Pinpoint the cell where the given text exists, returning its [X, Y] midpoint coordinate. 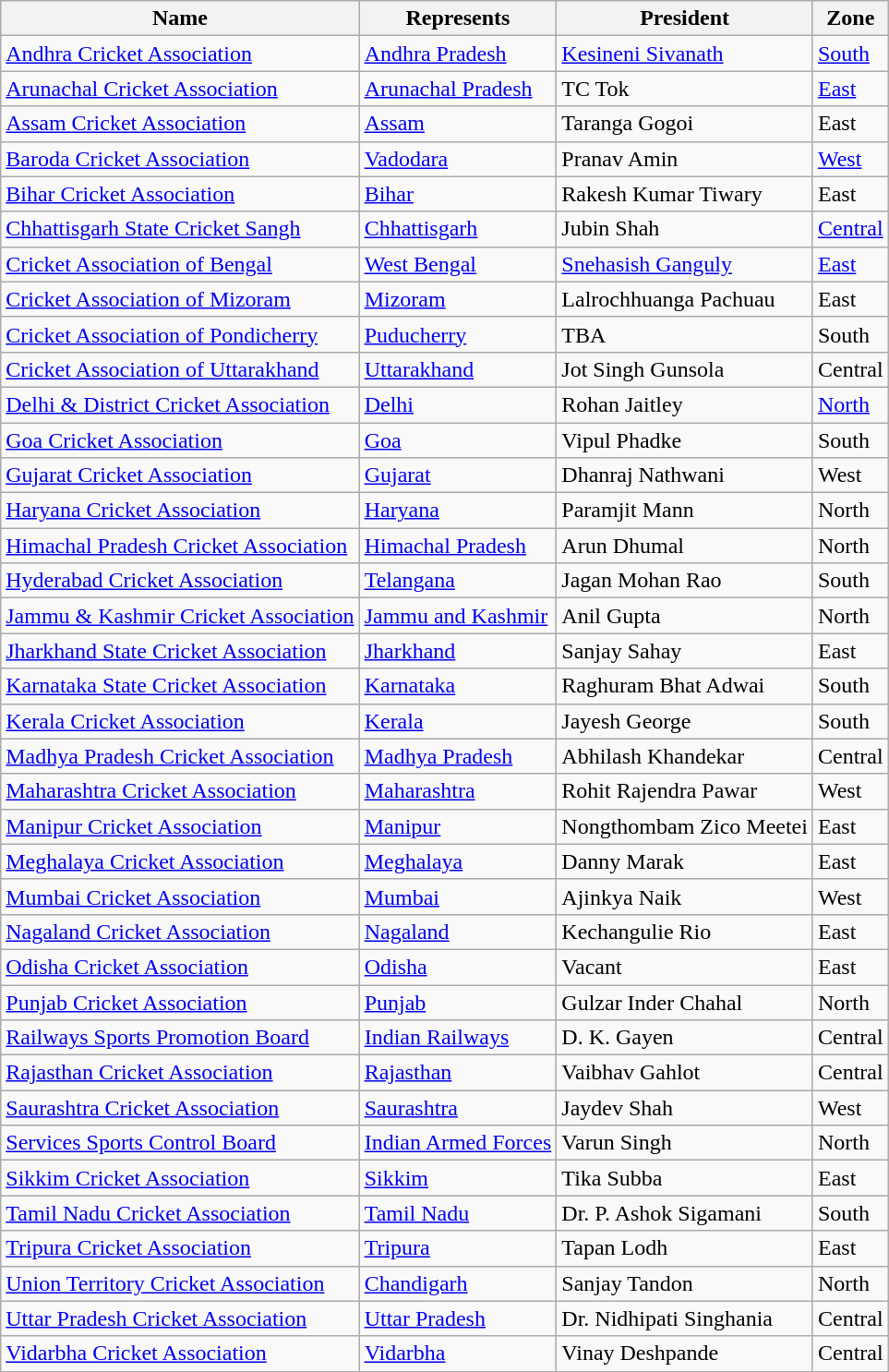
Name [180, 18]
Andhra Pradesh [458, 54]
Railways Sports Promotion Board [180, 1038]
Taranga Gogoi [685, 124]
Rajasthan Cricket Association [180, 1073]
Puducherry [458, 334]
Nagaland [458, 932]
Kerala [458, 721]
Bihar [458, 194]
Delhi & District Cricket Association [180, 404]
Varun Singh [685, 1143]
Mumbai Cricket Association [180, 897]
Madhya Pradesh Cricket Association [180, 756]
Paramjit Mann [685, 511]
Jagan Mohan Rao [685, 581]
Sikkim [458, 1178]
Sanjay Sahay [685, 651]
Mumbai [458, 897]
Gujarat Cricket Association [180, 475]
Telangana [458, 581]
Cricket Association of Uttarakhand [180, 369]
Uttar Pradesh Cricket Association [180, 1318]
Nongthombam Zico Meetei [685, 826]
Gujarat [458, 475]
President [685, 18]
Cricket Association of Pondicherry [180, 334]
Vipul Phadke [685, 440]
Manipur [458, 826]
Raghuram Bhat Adwai [685, 686]
Punjab [458, 1002]
Baroda Cricket Association [180, 159]
Jayesh George [685, 721]
Manipur Cricket Association [180, 826]
Abhilash Khandekar [685, 756]
Goa Cricket Association [180, 440]
Dhanraj Nathwani [685, 475]
Indian Railways [458, 1038]
Kechangulie Rio [685, 932]
Dr. Nidhipati Singhania [685, 1318]
Assam [458, 124]
Kerala Cricket Association [180, 721]
Rohit Rajendra Pawar [685, 791]
Rohan Jaitley [685, 404]
Pranav Amin [685, 159]
Meghalaya Cricket Association [180, 861]
Andhra Cricket Association [180, 54]
Danny Marak [685, 861]
Uttarakhand [458, 369]
TC Tok [685, 89]
Cricket Association of Bengal [180, 264]
Delhi [458, 404]
Jot Singh Gunsola [685, 369]
Haryana Cricket Association [180, 511]
Tamil Nadu Cricket Association [180, 1213]
Nagaland Cricket Association [180, 932]
Lalrochhuanga Pachuau [685, 299]
Arunachal Cricket Association [180, 89]
Madhya Pradesh [458, 756]
Jharkhand [458, 651]
Chhattisgarh State Cricket Sangh [180, 229]
Jaydev Shah [685, 1108]
Snehasish Ganguly [685, 264]
Karnataka State Cricket Association [180, 686]
Dr. P. Ashok Sigamani [685, 1213]
Tripura [458, 1248]
Arun Dhumal [685, 546]
Vinay Deshpande [685, 1354]
Chhattisgarh [458, 229]
Jharkhand State Cricket Association [180, 651]
Odisha Cricket Association [180, 967]
Karnataka [458, 686]
Vacant [685, 967]
Kesineni Sivanath [685, 54]
Jammu and Kashmir [458, 616]
Zone [850, 18]
Rakesh Kumar Tiwary [685, 194]
Cricket Association of Mizoram [180, 299]
Vidarbha [458, 1354]
D. K. Gayen [685, 1038]
Vaibhav Gahlot [685, 1073]
Vadodara [458, 159]
Haryana [458, 511]
Indian Armed Forces [458, 1143]
Sikkim Cricket Association [180, 1178]
Chandigarh [458, 1283]
Jubin Shah [685, 229]
Assam Cricket Association [180, 124]
Anil Gupta [685, 616]
Tripura Cricket Association [180, 1248]
Union Territory Cricket Association [180, 1283]
Saurashtra Cricket Association [180, 1108]
Himachal Pradesh Cricket Association [180, 546]
Tapan Lodh [685, 1248]
Meghalaya [458, 861]
Bihar Cricket Association [180, 194]
West Bengal [458, 264]
Arunachal Pradesh [458, 89]
Vidarbha Cricket Association [180, 1354]
Maharashtra [458, 791]
TBA [685, 334]
Saurashtra [458, 1108]
Ajinkya Naik [685, 897]
Jammu & Kashmir Cricket Association [180, 616]
Punjab Cricket Association [180, 1002]
Tamil Nadu [458, 1213]
Tika Subba [685, 1178]
Hyderabad Cricket Association [180, 581]
Odisha [458, 967]
Mizoram [458, 299]
Rajasthan [458, 1073]
Services Sports Control Board [180, 1143]
Maharashtra Cricket Association [180, 791]
Himachal Pradesh [458, 546]
Sanjay Tandon [685, 1283]
Gulzar Inder Chahal [685, 1002]
Represents [458, 18]
Goa [458, 440]
Uttar Pradesh [458, 1318]
